Output the (X, Y) coordinate of the center of the cell containing the given text.  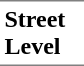
Street Level (42, 33)
